From the cell containing the given text, extract its center point as [x, y] coordinate. 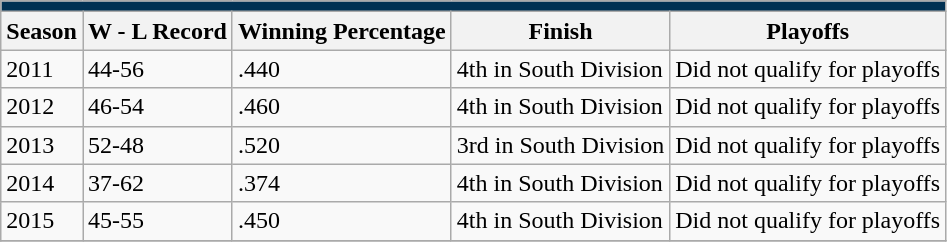
Playoffs [808, 31]
52-48 [157, 145]
.440 [342, 69]
.374 [342, 183]
.460 [342, 107]
2013 [42, 145]
.520 [342, 145]
46-54 [157, 107]
2015 [42, 221]
44-56 [157, 69]
2011 [42, 69]
3rd in South Division [560, 145]
45-55 [157, 221]
2014 [42, 183]
37-62 [157, 183]
2012 [42, 107]
W - L Record [157, 31]
.450 [342, 221]
Season [42, 31]
Finish [560, 31]
Winning Percentage [342, 31]
